Capture the cell that displays the provided text and extract its (X, Y) central coordinate. 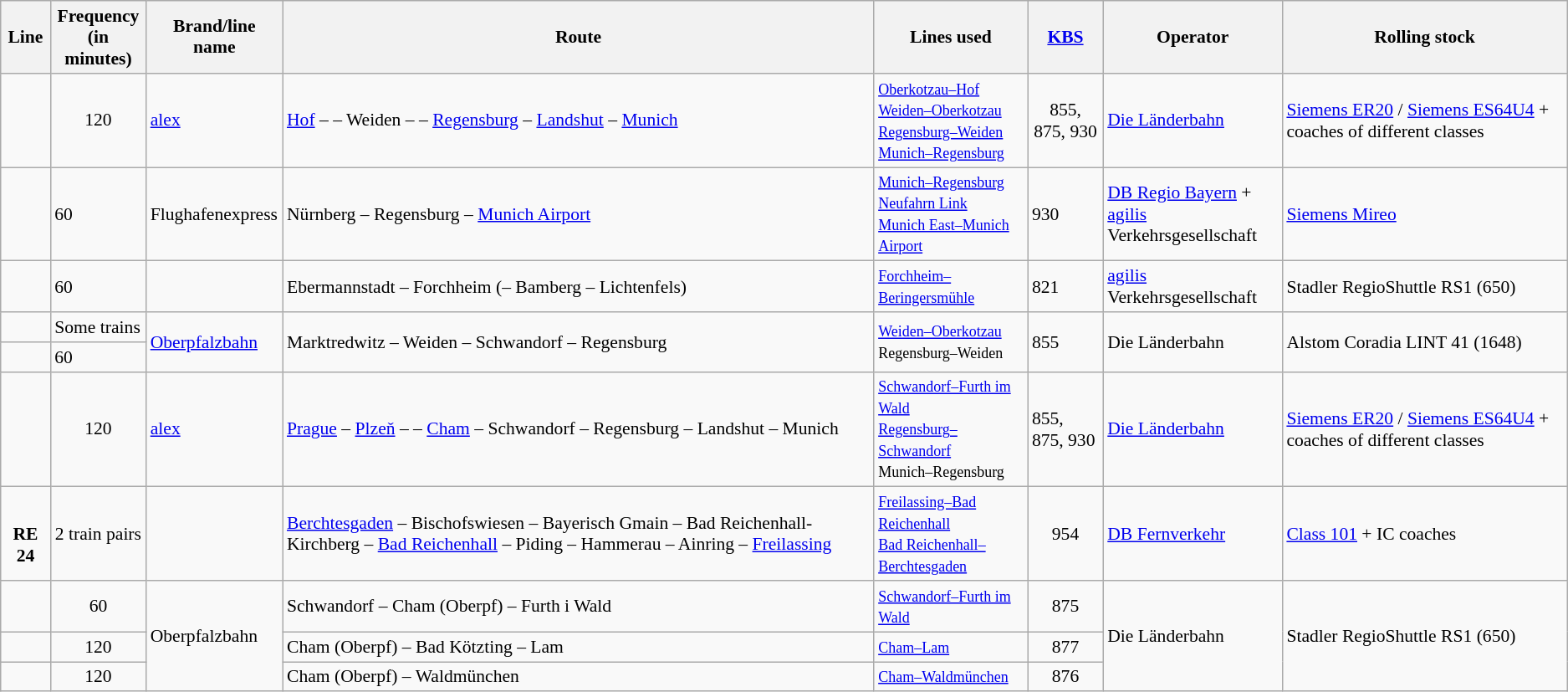
Prague – Plzeň – – Cham – Schwandorf – Regensburg – Landshut – Munich (579, 429)
Lines used (951, 37)
Alstom Coradia LINT 41 (1648) (1424, 341)
RE 24 (25, 534)
2 train pairs (98, 534)
Brand/line name (214, 37)
Cham–Lam (951, 647)
Cham (Oberpf) – Waldmünchen (579, 677)
Hof – – Weiden – – Regensburg – Landshut – Munich (579, 120)
875 (1065, 606)
Route (579, 37)
876 (1065, 677)
Forchheim–Beringersmühle (951, 286)
Line (25, 37)
Siemens Mireo (1424, 214)
Berchtesgaden – Bischofswiesen – Bayerisch Gmain – Bad Reichenhall-Kirchberg – Bad Reichenhall – Piding – Hammerau – Ainring – Freilassing (579, 534)
Cham–Waldmünchen (951, 677)
954 (1065, 534)
Some trains (98, 327)
Frequency(in minutes) (98, 37)
Rolling stock (1424, 37)
Weiden–OberkotzauRegensburg–Weiden (951, 341)
930 (1065, 214)
Schwandorf–Furth im WaldRegensburg–SchwandorfMunich–Regensburg (951, 429)
Marktredwitz – Weiden – Schwandorf – Regensburg (579, 341)
DB Regio Bayern +agilis Verkehrsgesellschaft (1193, 214)
KBS (1065, 37)
Cham (Oberpf) – Bad Kötzting – Lam (579, 647)
Flughafenexpress (214, 214)
Schwandorf – Cham (Oberpf) – Furth i Wald (579, 606)
855 (1065, 341)
Freilassing–Bad ReichenhallBad Reichenhall–Berchtesgaden (951, 534)
877 (1065, 647)
DB Fernverkehr (1193, 534)
Nürnberg – Regensburg – Munich Airport (579, 214)
Munich–RegensburgNeufahrn LinkMunich East–Munich Airport (951, 214)
agilis Verkehrsgesellschaft (1193, 286)
821 (1065, 286)
Oberkotzau–HofWeiden–OberkotzauRegensburg–WeidenMunich–Regensburg (951, 120)
Class 101 + IC coaches (1424, 534)
Operator (1193, 37)
Ebermannstadt – Forchheim (– Bamberg – Lichtenfels) (579, 286)
Schwandorf–Furth im Wald (951, 606)
